Identify which cell holds the provided text, then report its [x, y] central coordinate. 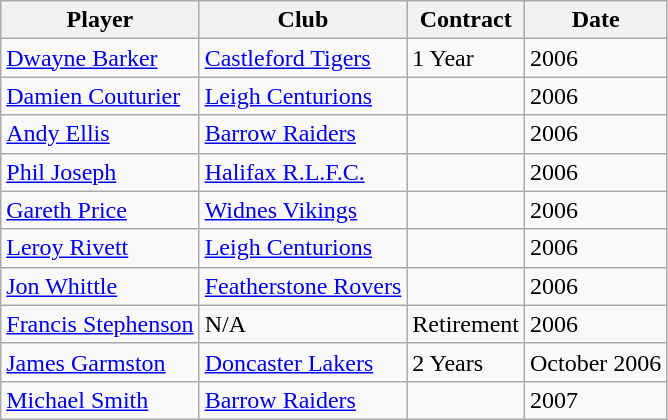
Featherstone Rovers [303, 286]
James Garmston [100, 362]
Widnes Vikings [303, 210]
Club [303, 20]
Michael Smith [100, 400]
Doncaster Lakers [303, 362]
Gareth Price [100, 210]
Contract [466, 20]
2 Years [466, 362]
Retirement [466, 324]
Damien Couturier [100, 96]
Halifax R.L.F.C. [303, 172]
Jon Whittle [100, 286]
Castleford Tigers [303, 58]
Date [596, 20]
Dwayne Barker [100, 58]
Francis Stephenson [100, 324]
Leroy Rivett [100, 248]
2007 [596, 400]
1 Year [466, 58]
October 2006 [596, 362]
Andy Ellis [100, 134]
Phil Joseph [100, 172]
N/A [303, 324]
Player [100, 20]
